Provide the [x, y] coordinate of the cell's center where the given text is located.  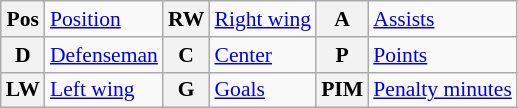
Left wing [104, 90]
Right wing [262, 19]
Center [262, 55]
Points [442, 55]
Goals [262, 90]
LW [23, 90]
Defenseman [104, 55]
D [23, 55]
C [186, 55]
Assists [442, 19]
A [342, 19]
G [186, 90]
Position [104, 19]
RW [186, 19]
PIM [342, 90]
Penalty minutes [442, 90]
P [342, 55]
Pos [23, 19]
